Locate the cell with the specified text and output its [x, y] center coordinate. 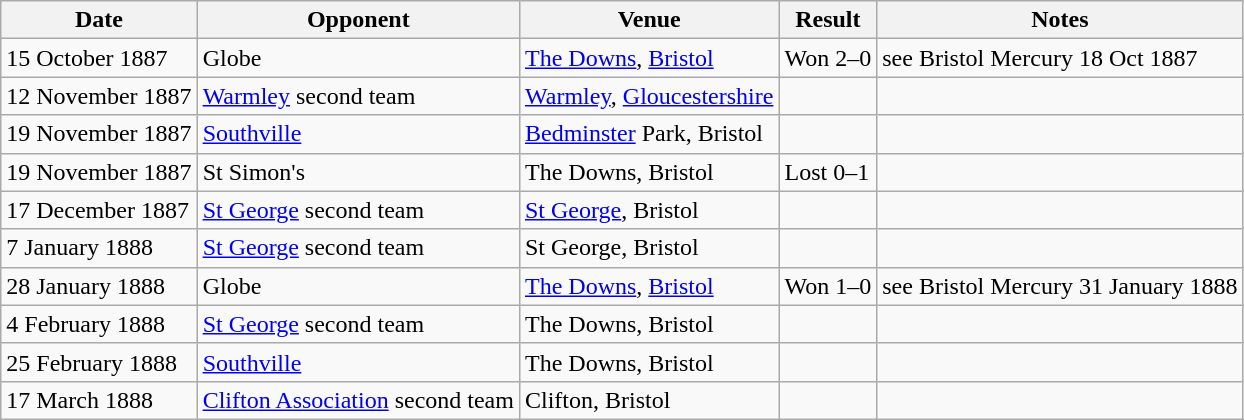
Won 1–0 [828, 286]
Clifton, Bristol [648, 400]
25 February 1888 [99, 362]
Warmley, Gloucestershire [648, 96]
Lost 0–1 [828, 172]
12 November 1887 [99, 96]
Warmley second team [358, 96]
Date [99, 20]
Notes [1060, 20]
17 December 1887 [99, 210]
St Simon's [358, 172]
17 March 1888 [99, 400]
4 February 1888 [99, 324]
Bedminster Park, Bristol [648, 134]
28 January 1888 [99, 286]
Opponent [358, 20]
see Bristol Mercury 18 Oct 1887 [1060, 58]
see Bristol Mercury 31 January 1888 [1060, 286]
Venue [648, 20]
7 January 1888 [99, 248]
Result [828, 20]
Clifton Association second team [358, 400]
15 October 1887 [99, 58]
Won 2–0 [828, 58]
